Return the (X, Y) coordinate for the center point of the cell that contains the specified text.  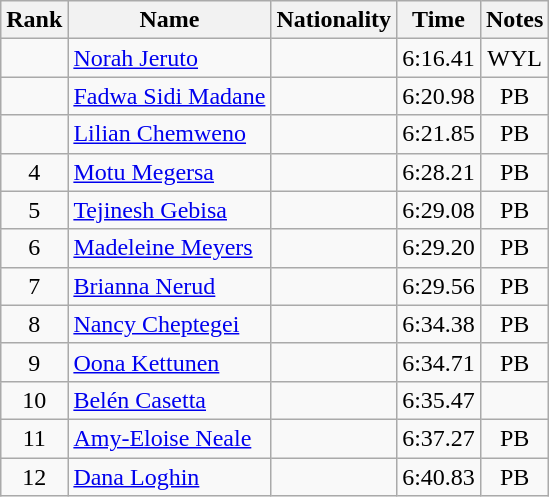
6:40.83 (439, 477)
Tejinesh Gebisa (170, 210)
9 (34, 362)
6:29.56 (439, 286)
Nationality (334, 20)
WYL (514, 58)
Oona Kettunen (170, 362)
Time (439, 20)
8 (34, 324)
6:34.38 (439, 324)
Rank (34, 20)
10 (34, 400)
4 (34, 172)
Belén Casetta (170, 400)
7 (34, 286)
Fadwa Sidi Madane (170, 96)
6 (34, 248)
Brianna Nerud (170, 286)
Madeleine Meyers (170, 248)
11 (34, 438)
6:29.20 (439, 248)
Lilian Chemweno (170, 134)
6:21.85 (439, 134)
Motu Megersa (170, 172)
Dana Loghin (170, 477)
6:37.27 (439, 438)
6:28.21 (439, 172)
6:20.98 (439, 96)
6:34.71 (439, 362)
Norah Jeruto (170, 58)
Notes (514, 20)
6:35.47 (439, 400)
Name (170, 20)
5 (34, 210)
12 (34, 477)
Amy-Eloise Neale (170, 438)
6:29.08 (439, 210)
6:16.41 (439, 58)
Nancy Cheptegei (170, 324)
